Extract the [X, Y] coordinate from the center of the cell holding the provided text.  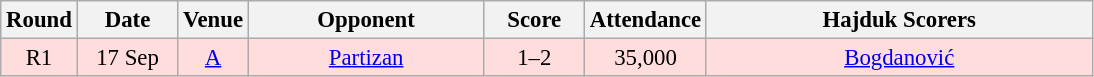
1–2 [534, 58]
Venue [214, 20]
R1 [39, 58]
Bogdanović [899, 58]
Round [39, 20]
Date [128, 20]
A [214, 58]
Hajduk Scorers [899, 20]
17 Sep [128, 58]
Score [534, 20]
35,000 [646, 58]
Partizan [366, 58]
Opponent [366, 20]
Attendance [646, 20]
